For the text-containing cell, return its midpoint in [X, Y] coordinate format. 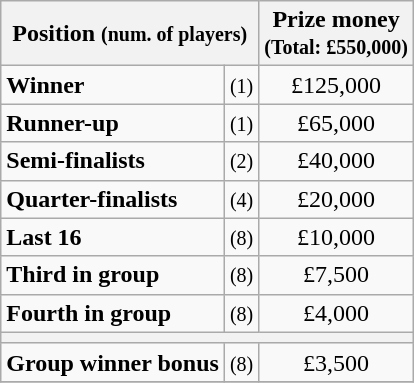
Position (num. of players) [130, 34]
£65,000 [336, 123]
Semi-finalists [113, 161]
£10,000 [336, 237]
(4) [241, 199]
Last 16 [113, 237]
Quarter-finalists [113, 199]
Runner-up [113, 123]
Winner [113, 85]
£3,500 [336, 362]
Fourth in group [113, 313]
(2) [241, 161]
£40,000 [336, 161]
£20,000 [336, 199]
£7,500 [336, 275]
Prize money(Total: £550,000) [336, 34]
£4,000 [336, 313]
Third in group [113, 275]
£125,000 [336, 85]
Group winner bonus [113, 362]
